Determine the [x, y] coordinate at the center of the cell enclosing the given text.  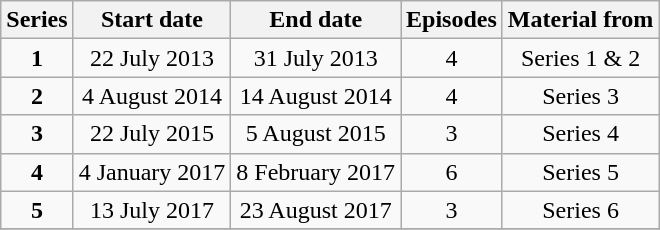
22 July 2015 [152, 134]
6 [452, 172]
Material from [580, 20]
13 July 2017 [152, 210]
22 July 2013 [152, 58]
14 August 2014 [316, 96]
Series 3 [580, 96]
Series 4 [580, 134]
23 August 2017 [316, 210]
Series 5 [580, 172]
Episodes [452, 20]
4 August 2014 [152, 96]
5 [37, 210]
5 August 2015 [316, 134]
1 [37, 58]
8 February 2017 [316, 172]
31 July 2013 [316, 58]
2 [37, 96]
Series 1 & 2 [580, 58]
End date [316, 20]
4 January 2017 [152, 172]
Series 6 [580, 210]
Start date [152, 20]
Series [37, 20]
